Pinpoint the cell where the given text exists, returning its (X, Y) midpoint coordinate. 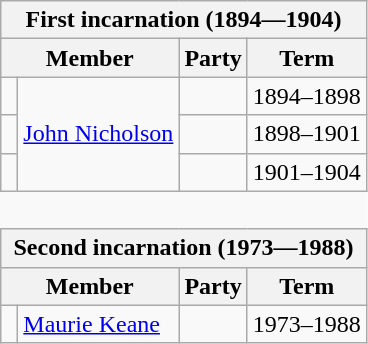
1973–1988 (306, 324)
1894–1898 (306, 96)
Maurie Keane (98, 324)
First incarnation (1894—1904) (184, 20)
John Nicholson (98, 134)
1898–1901 (306, 134)
Second incarnation (1973—1988) (184, 248)
1901–1904 (306, 172)
